Identify which cell holds the provided text, then report its (x, y) central coordinate. 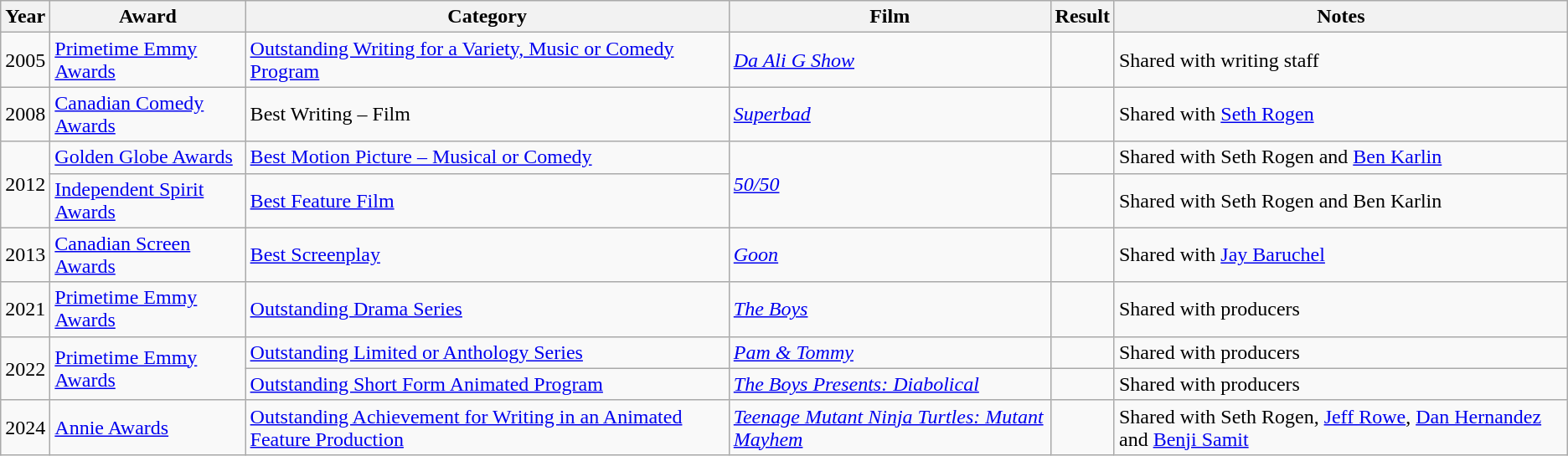
Year (25, 17)
Pam & Tommy (890, 352)
Shared with Seth Rogen (1340, 114)
Golden Globe Awards (147, 157)
Outstanding Achievement for Writing in an Animated Feature Production (487, 427)
Shared with writing staff (1340, 60)
2012 (25, 184)
The Boys Presents: Diabolical (890, 384)
Category (487, 17)
Best Writing – Film (487, 114)
Teenage Mutant Ninja Turtles: Mutant Mayhem (890, 427)
Result (1082, 17)
2013 (25, 254)
Best Feature Film (487, 201)
Award (147, 17)
Annie Awards (147, 427)
Best Motion Picture – Musical or Comedy (487, 157)
Outstanding Writing for a Variety, Music or Comedy Program (487, 60)
Goon (890, 254)
2022 (25, 368)
The Boys (890, 310)
Independent Spirit Awards (147, 201)
Film (890, 17)
Da Ali G Show (890, 60)
Superbad (890, 114)
Outstanding Limited or Anthology Series (487, 352)
50/50 (890, 184)
Shared with Jay Baruchel (1340, 254)
Canadian Screen Awards (147, 254)
Best Screenplay (487, 254)
Canadian Comedy Awards (147, 114)
2024 (25, 427)
Outstanding Drama Series (487, 310)
Notes (1340, 17)
2005 (25, 60)
2021 (25, 310)
Outstanding Short Form Animated Program (487, 384)
Shared with Seth Rogen, Jeff Rowe, Dan Hernandez and Benji Samit (1340, 427)
2008 (25, 114)
